Identify which cell holds the provided text, then report its [x, y] central coordinate. 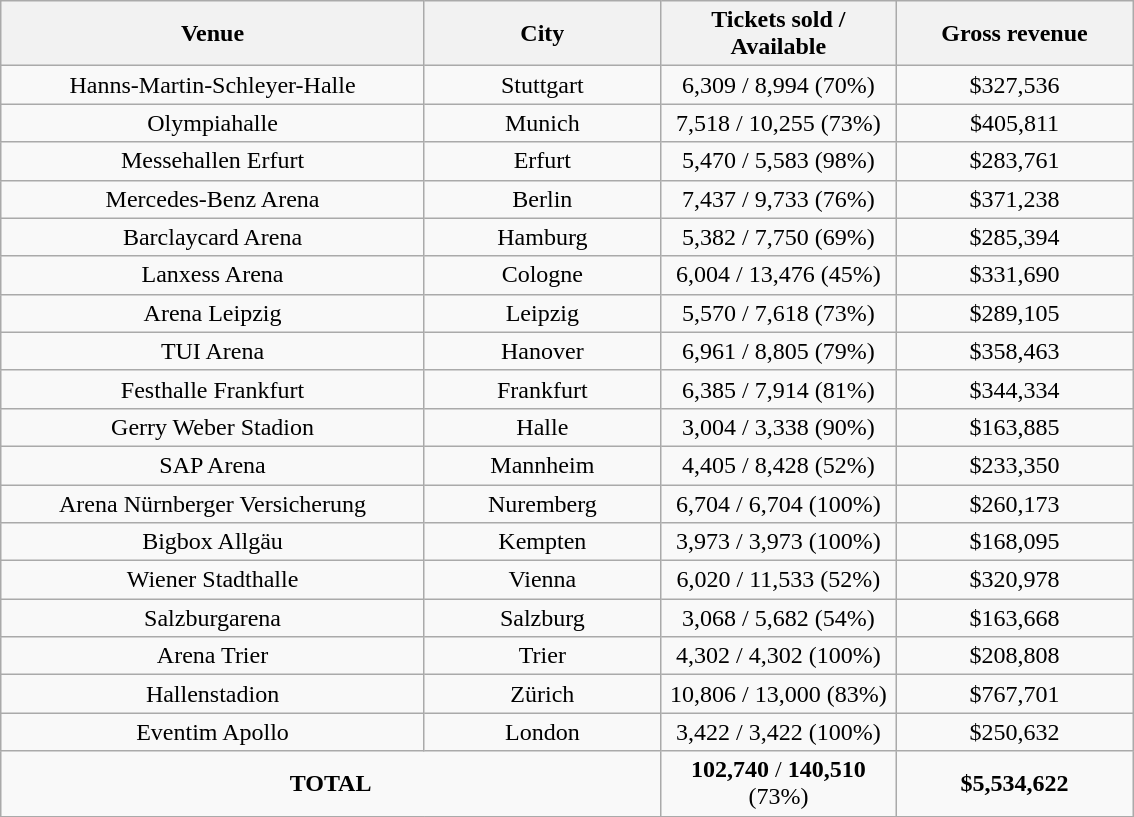
Cologne [542, 275]
$344,334 [1014, 389]
Vienna [542, 580]
Hanover [542, 351]
Salzburgarena [213, 618]
Leipzig [542, 313]
TOTAL [331, 784]
$767,701 [1014, 694]
$358,463 [1014, 351]
Festhalle Frankfurt [213, 389]
City [542, 34]
7,518 / 10,255 (73%) [778, 123]
Erfurt [542, 161]
3,422 / 3,422 (100%) [778, 732]
Gross revenue [1014, 34]
3,004 / 3,338 (90%) [778, 427]
Venue [213, 34]
3,973 / 3,973 (100%) [778, 542]
Lanxess Arena [213, 275]
$163,885 [1014, 427]
$208,808 [1014, 656]
$331,690 [1014, 275]
Olympiahalle [213, 123]
3,068 / 5,682 (54%) [778, 618]
Berlin [542, 199]
6,004 / 13,476 (45%) [778, 275]
Hallenstadion [213, 694]
$405,811 [1014, 123]
Bigbox Allgäu [213, 542]
Zürich [542, 694]
$168,095 [1014, 542]
4,405 / 8,428 (52%) [778, 465]
TUI Arena [213, 351]
10,806 / 13,000 (83%) [778, 694]
6,704 / 6,704 (100%) [778, 503]
6,309 / 8,994 (70%) [778, 85]
Halle [542, 427]
5,570 / 7,618 (73%) [778, 313]
$289,105 [1014, 313]
$320,978 [1014, 580]
Munich [542, 123]
Tickets sold / Available [778, 34]
SAP Arena [213, 465]
Gerry Weber Stadion [213, 427]
Mercedes-Benz Arena [213, 199]
6,961 / 8,805 (79%) [778, 351]
$285,394 [1014, 237]
Frankfurt [542, 389]
Arena Trier [213, 656]
4,302 / 4,302 (100%) [778, 656]
Mannheim [542, 465]
Kempten [542, 542]
6,020 / 11,533 (52%) [778, 580]
$5,534,622 [1014, 784]
$250,632 [1014, 732]
Wiener Stadthalle [213, 580]
Eventim Apollo [213, 732]
102,740 / 140,510 (73%) [778, 784]
Messehallen Erfurt [213, 161]
Nuremberg [542, 503]
$233,350 [1014, 465]
5,470 / 5,583 (98%) [778, 161]
$163,668 [1014, 618]
Salzburg [542, 618]
Trier [542, 656]
$283,761 [1014, 161]
$260,173 [1014, 503]
Arena Nürnberger Versicherung [213, 503]
5,382 / 7,750 (69%) [778, 237]
$327,536 [1014, 85]
Arena Leipzig [213, 313]
Hanns-Martin-Schleyer-Halle [213, 85]
$371,238 [1014, 199]
6,385 / 7,914 (81%) [778, 389]
Hamburg [542, 237]
7,437 / 9,733 (76%) [778, 199]
London [542, 732]
Stuttgart [542, 85]
Barclaycard Arena [213, 237]
